Scan for the cell matching the given text and deliver its [X, Y] coordinate at center. 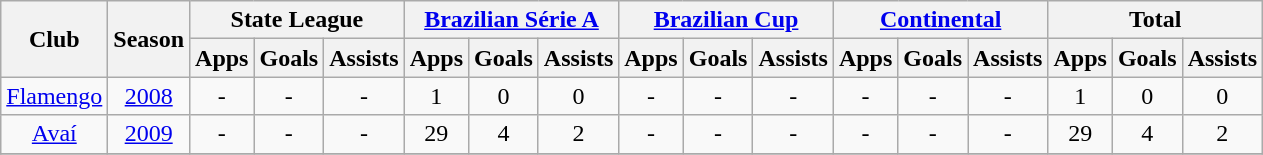
Club [54, 39]
Brazilian Série A [512, 20]
Season [149, 39]
2008 [149, 96]
State League [298, 20]
Flamengo [54, 96]
Avaí [54, 134]
Continental [940, 20]
2009 [149, 134]
Total [1156, 20]
Brazilian Cup [726, 20]
